Detect which cell encompasses the target text, then output its (x, y) center coordinate. 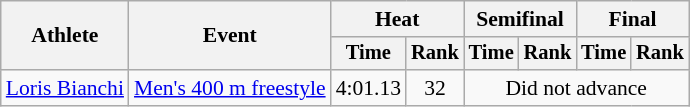
Final (632, 19)
Semifinal (520, 19)
32 (435, 88)
Event (230, 36)
Did not advance (576, 88)
Heat (398, 19)
Loris Bianchi (65, 88)
4:01.13 (368, 88)
Athlete (65, 36)
Men's 400 m freestyle (230, 88)
